Scan for the cell matching the given text and deliver its [X, Y] coordinate at center. 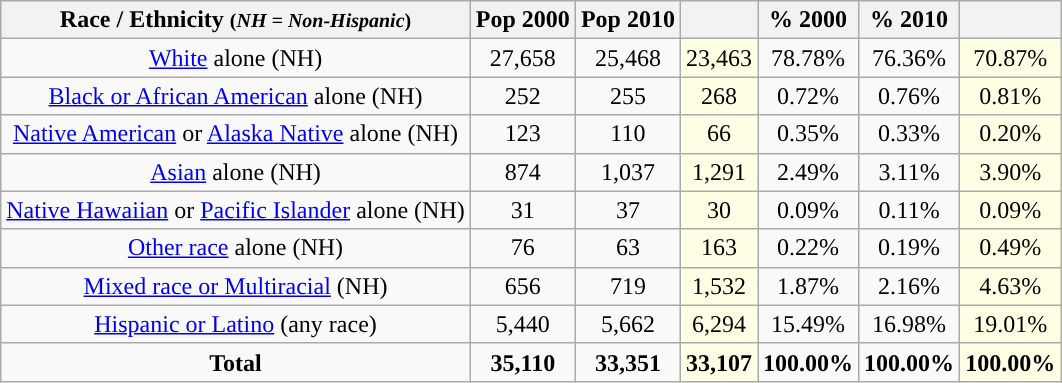
1.87% [808, 286]
268 [718, 96]
252 [522, 96]
70.87% [1010, 58]
Race / Ethnicity (NH = Non-Hispanic) [236, 20]
33,107 [718, 362]
% 2000 [808, 20]
Hispanic or Latino (any race) [236, 324]
0.76% [910, 96]
123 [522, 134]
2.16% [910, 286]
0.11% [910, 210]
25,468 [628, 58]
19.01% [1010, 324]
Pop 2010 [628, 20]
110 [628, 134]
76.36% [910, 58]
37 [628, 210]
255 [628, 96]
66 [718, 134]
1,037 [628, 172]
5,440 [522, 324]
1,532 [718, 286]
1,291 [718, 172]
33,351 [628, 362]
0.49% [1010, 248]
2.49% [808, 172]
76 [522, 248]
Total [236, 362]
0.35% [808, 134]
0.33% [910, 134]
3.11% [910, 172]
Native American or Alaska Native alone (NH) [236, 134]
78.78% [808, 58]
23,463 [718, 58]
656 [522, 286]
Native Hawaiian or Pacific Islander alone (NH) [236, 210]
White alone (NH) [236, 58]
63 [628, 248]
35,110 [522, 362]
0.81% [1010, 96]
Pop 2000 [522, 20]
Black or African American alone (NH) [236, 96]
5,662 [628, 324]
0.22% [808, 248]
31 [522, 210]
4.63% [1010, 286]
719 [628, 286]
Mixed race or Multiracial (NH) [236, 286]
15.49% [808, 324]
874 [522, 172]
27,658 [522, 58]
0.20% [1010, 134]
Asian alone (NH) [236, 172]
3.90% [1010, 172]
163 [718, 248]
0.19% [910, 248]
Other race alone (NH) [236, 248]
6,294 [718, 324]
0.72% [808, 96]
30 [718, 210]
16.98% [910, 324]
% 2010 [910, 20]
